Find where the given text appears and provide that cell's center as [X, Y] coordinate. 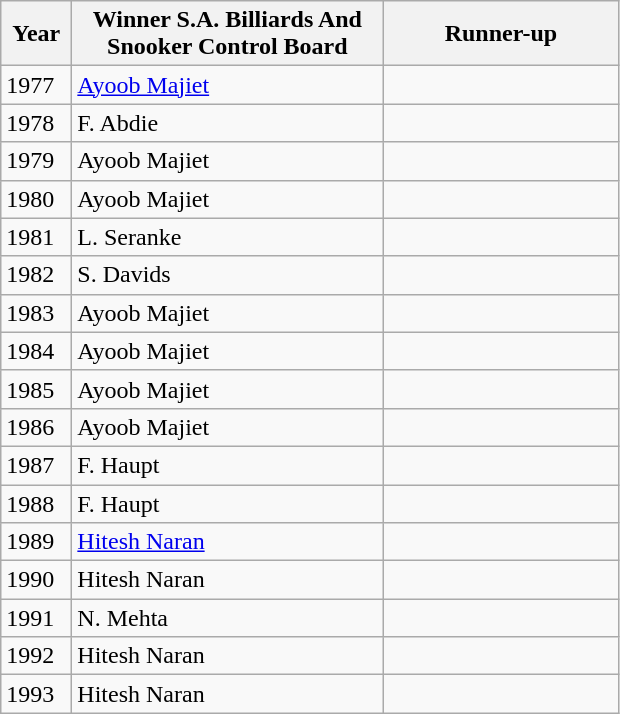
F. Abdie [228, 123]
1988 [36, 503]
1983 [36, 313]
1991 [36, 618]
1987 [36, 465]
1981 [36, 237]
1979 [36, 161]
S. Davids [228, 275]
1977 [36, 85]
Winner S.A. Billiards And Snooker Control Board [228, 34]
1980 [36, 199]
1990 [36, 580]
Year [36, 34]
N. Mehta [228, 618]
1992 [36, 656]
1984 [36, 351]
1986 [36, 427]
L. Seranke [228, 237]
1993 [36, 694]
1982 [36, 275]
Runner-up [501, 34]
1985 [36, 389]
1989 [36, 542]
1978 [36, 123]
